Search for the cell housing the specified text and yield its (X, Y) center coordinate. 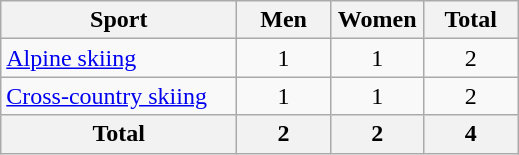
Cross-country skiing (119, 96)
Women (377, 20)
4 (471, 134)
Sport (119, 20)
Men (284, 20)
Alpine skiing (119, 58)
